Determine the [X, Y] coordinate at the center of the cell enclosing the given text.  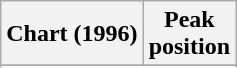
Peak position [189, 34]
Chart (1996) [72, 34]
